Search for the cell housing the specified text and yield its [X, Y] center coordinate. 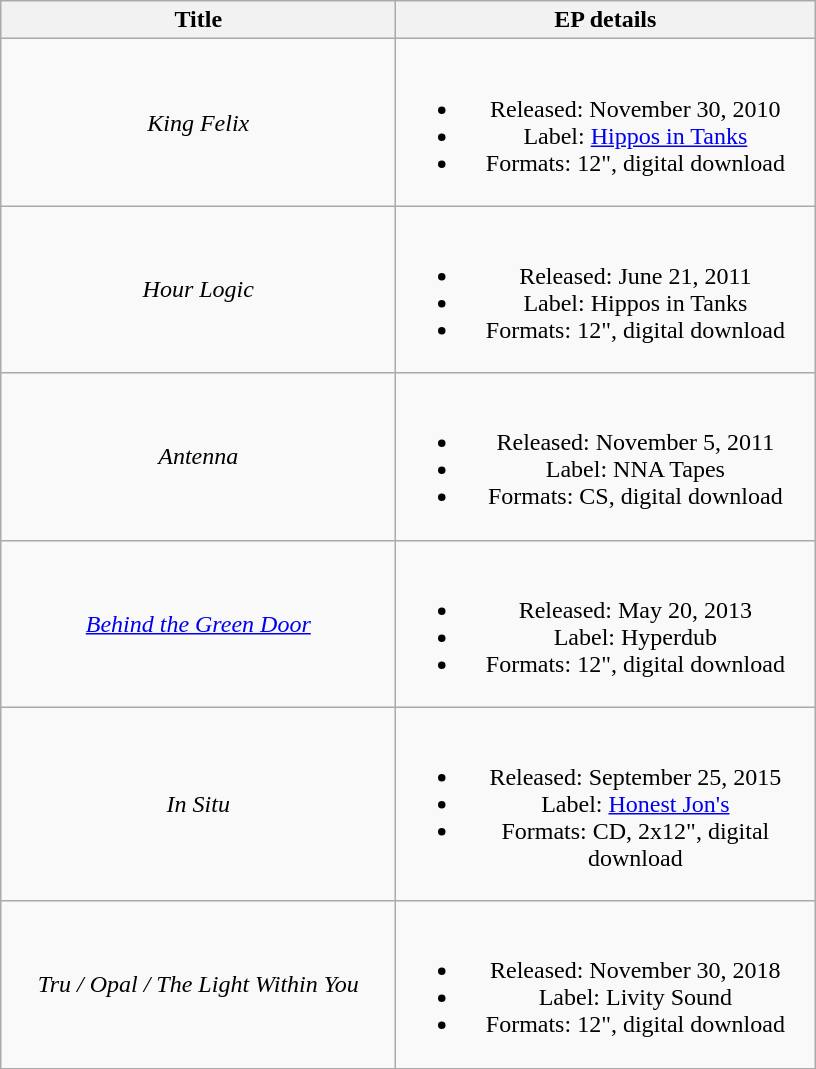
Released: November 30, 2018Label: Livity SoundFormats: 12", digital download [606, 984]
Released: September 25, 2015Label: Honest Jon'sFormats: CD, 2x12", digital download [606, 804]
EP details [606, 20]
Hour Logic [198, 290]
Antenna [198, 456]
King Felix [198, 122]
Tru / Opal / The Light Within You [198, 984]
Released: May 20, 2013Label: HyperdubFormats: 12", digital download [606, 624]
Released: November 30, 2010Label: Hippos in TanksFormats: 12", digital download [606, 122]
In Situ [198, 804]
Title [198, 20]
Released: June 21, 2011Label: Hippos in TanksFormats: 12", digital download [606, 290]
Released: November 5, 2011Label: NNA TapesFormats: CS, digital download [606, 456]
Behind the Green Door [198, 624]
